For the text-containing cell, return its midpoint in (X, Y) coordinate format. 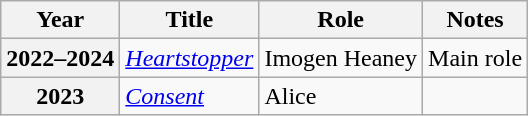
Heartstopper (190, 58)
Main role (476, 58)
Imogen Heaney (341, 58)
Title (190, 20)
Consent (190, 96)
2022–2024 (60, 58)
Alice (341, 96)
Year (60, 20)
Role (341, 20)
Notes (476, 20)
2023 (60, 96)
